Locate the cell with the specified text and output its (X, Y) center coordinate. 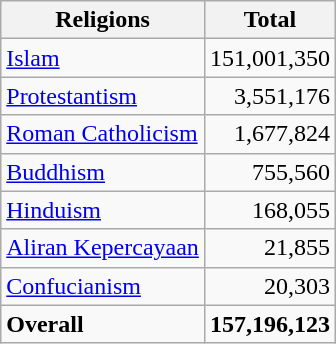
Roman Catholicism (103, 134)
20,303 (270, 286)
755,560 (270, 172)
3,551,176 (270, 96)
21,855 (270, 248)
Confucianism (103, 286)
Total (270, 20)
157,196,123 (270, 324)
Islam (103, 58)
Religions (103, 20)
168,055 (270, 210)
Overall (103, 324)
Hinduism (103, 210)
Protestantism (103, 96)
151,001,350 (270, 58)
1,677,824 (270, 134)
Buddhism (103, 172)
Aliran Kepercayaan (103, 248)
